Output the (X, Y) coordinate of the center of the cell containing the given text.  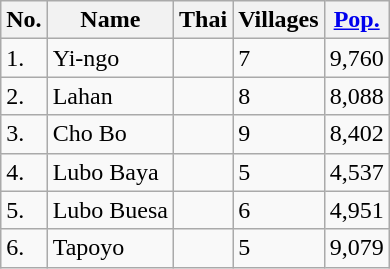
Villages (279, 20)
2. (24, 96)
Pop. (356, 20)
7 (279, 58)
Lubo Baya (110, 172)
8 (279, 96)
Tapoyo (110, 248)
6 (279, 210)
1. (24, 58)
Lubo Buesa (110, 210)
3. (24, 134)
8,402 (356, 134)
Yi-ngo (110, 58)
4,537 (356, 172)
9 (279, 134)
Name (110, 20)
Cho Bo (110, 134)
8,088 (356, 96)
4. (24, 172)
4,951 (356, 210)
No. (24, 20)
9,079 (356, 248)
5. (24, 210)
Lahan (110, 96)
9,760 (356, 58)
6. (24, 248)
Thai (204, 20)
